Determine the (X, Y) coordinate at the center of the cell enclosing the given text.  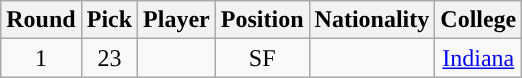
Pick (109, 20)
Position (262, 20)
Round (41, 20)
Player (177, 20)
1 (41, 58)
23 (109, 58)
College (478, 20)
SF (262, 58)
Indiana (478, 58)
Nationality (372, 20)
